Pinpoint the cell where the given text exists, returning its (x, y) midpoint coordinate. 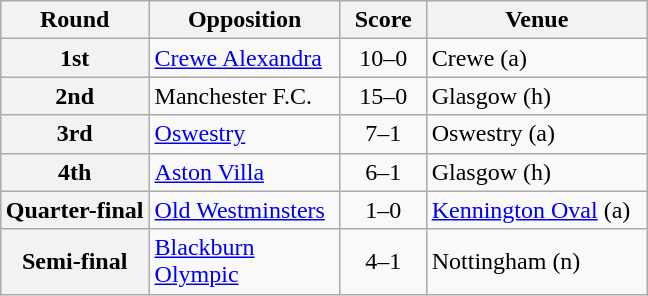
4th (74, 172)
2nd (74, 96)
4–1 (383, 262)
Aston Villa (244, 172)
Opposition (244, 20)
1st (74, 58)
Nottingham (n) (536, 262)
Round (74, 20)
1–0 (383, 210)
Score (383, 20)
10–0 (383, 58)
Oswestry (244, 134)
Crewe Alexandra (244, 58)
Venue (536, 20)
15–0 (383, 96)
7–1 (383, 134)
Oswestry (a) (536, 134)
Old Westminsters (244, 210)
Crewe (a) (536, 58)
Kennington Oval (a) (536, 210)
3rd (74, 134)
Blackburn Olympic (244, 262)
6–1 (383, 172)
Manchester F.C. (244, 96)
Quarter-final (74, 210)
Semi-final (74, 262)
